Return [X, Y] of the center of cell containing provided text 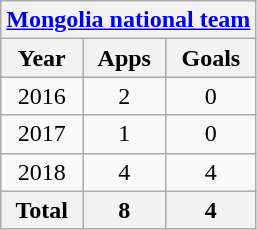
2 [124, 96]
Year [42, 58]
1 [124, 134]
Apps [124, 58]
8 [124, 210]
2017 [42, 134]
2016 [42, 96]
Total [42, 210]
2018 [42, 172]
Mongolia national team [128, 20]
Goals [211, 58]
